For the text-containing cell, return its midpoint in [X, Y] coordinate format. 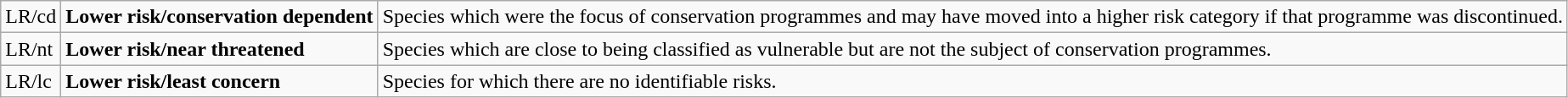
Species which were the focus of conservation programmes and may have moved into a higher risk category if that programme was discontinued. [973, 17]
LR/cd [31, 17]
Lower risk/near threatened [219, 49]
Species for which there are no identifiable risks. [973, 81]
Lower risk/least concern [219, 81]
Species which are close to being classified as vulnerable but are not the subject of conservation programmes. [973, 49]
Lower risk/conservation dependent [219, 17]
LR/lc [31, 81]
LR/nt [31, 49]
